From the cell containing the given text, extract its center point as (x, y) coordinate. 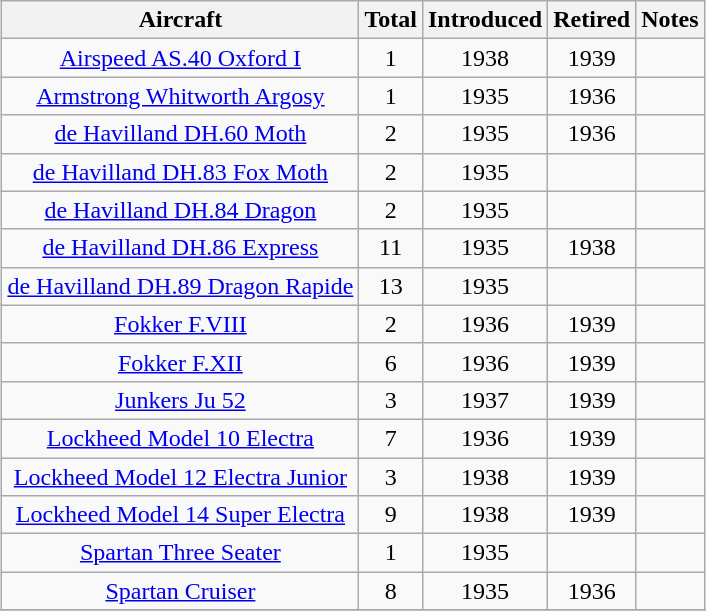
Fokker F.XII (180, 362)
Lockheed Model 14 Super Electra (180, 515)
Armstrong Whitworth Argosy (180, 96)
9 (391, 515)
11 (391, 248)
Spartan Three Seater (180, 553)
de Havilland DH.86 Express (180, 248)
Spartan Cruiser (180, 591)
Lockheed Model 12 Electra Junior (180, 477)
Total (391, 20)
Junkers Ju 52 (180, 400)
7 (391, 438)
13 (391, 286)
Introduced (484, 20)
Notes (670, 20)
1937 (484, 400)
de Havilland DH.60 Moth (180, 134)
Airspeed AS.40 Oxford I (180, 58)
8 (391, 591)
de Havilland DH.84 Dragon (180, 210)
6 (391, 362)
Lockheed Model 10 Electra (180, 438)
Fokker F.VIII (180, 324)
Retired (592, 20)
de Havilland DH.89 Dragon Rapide (180, 286)
Aircraft (180, 20)
de Havilland DH.83 Fox Moth (180, 172)
